Detect which cell encompasses the target text, then output its (x, y) center coordinate. 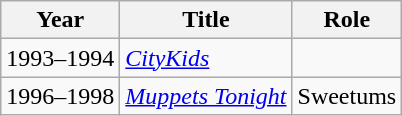
Role (347, 20)
Muppets Tonight (206, 96)
Sweetums (347, 96)
CityKids (206, 58)
Year (60, 20)
1996–1998 (60, 96)
Title (206, 20)
1993–1994 (60, 58)
